Detect which cell encompasses the target text, then output its [x, y] center coordinate. 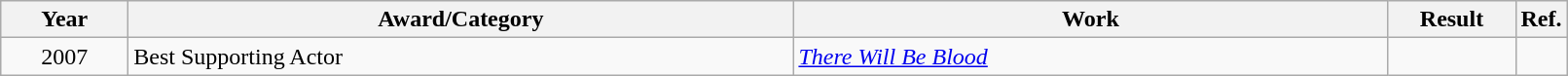
Work [1090, 19]
2007 [64, 57]
Year [64, 19]
There Will Be Blood [1090, 57]
Award/Category [461, 19]
Best Supporting Actor [461, 57]
Result [1452, 19]
Ref. [1542, 19]
